Output the (x, y) coordinate of the center of the cell containing the given text.  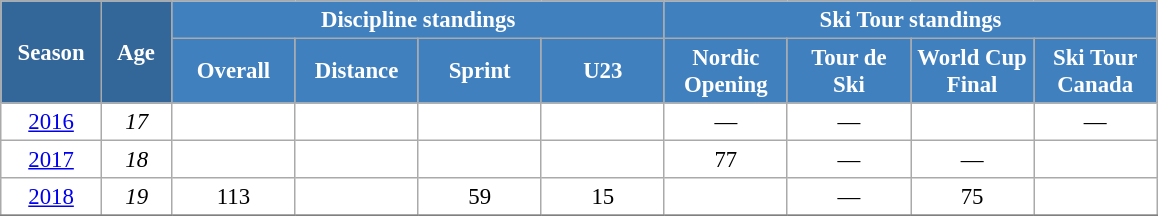
2017 (52, 160)
19 (136, 197)
Age (136, 52)
Ski TourCanada (1096, 72)
World CupFinal (972, 72)
15 (602, 197)
2016 (52, 122)
75 (972, 197)
113 (234, 197)
Season (52, 52)
Overall (234, 72)
2018 (52, 197)
Discipline standings (418, 20)
77 (726, 160)
Sprint (480, 72)
Ski Tour standings (910, 20)
17 (136, 122)
U23 (602, 72)
18 (136, 160)
59 (480, 197)
NordicOpening (726, 72)
Distance (356, 72)
Tour deSki (848, 72)
